For the text-containing cell, return its midpoint in (X, Y) coordinate format. 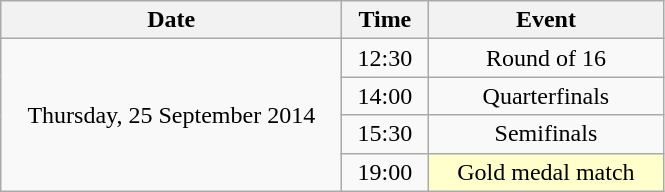
Gold medal match (546, 172)
Thursday, 25 September 2014 (172, 115)
19:00 (385, 172)
14:00 (385, 96)
15:30 (385, 134)
Date (172, 20)
Time (385, 20)
12:30 (385, 58)
Round of 16 (546, 58)
Semifinals (546, 134)
Event (546, 20)
Quarterfinals (546, 96)
